Return the (x, y) coordinate for the center point of the cell that contains the specified text.  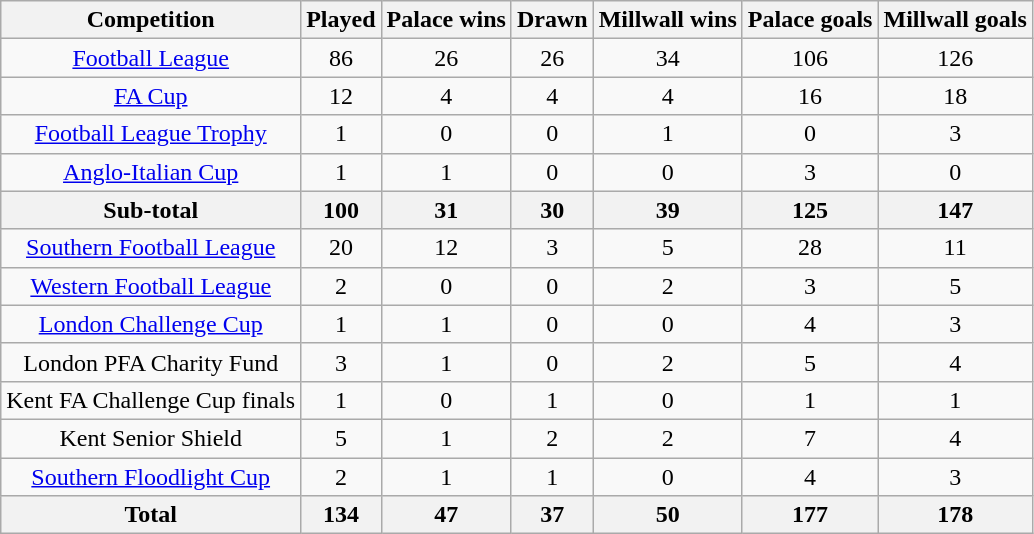
178 (955, 515)
147 (955, 210)
Total (151, 515)
Palace goals (810, 20)
37 (552, 515)
18 (955, 96)
7 (810, 438)
Drawn (552, 20)
106 (810, 58)
Western Football League (151, 286)
Anglo-Italian Cup (151, 172)
London PFA Charity Fund (151, 362)
London Challenge Cup (151, 324)
Palace wins (446, 20)
86 (341, 58)
34 (668, 58)
Football League (151, 58)
Kent FA Challenge Cup finals (151, 400)
Southern Floodlight Cup (151, 477)
Millwall goals (955, 20)
50 (668, 515)
Football League Trophy (151, 134)
11 (955, 248)
28 (810, 248)
Played (341, 20)
20 (341, 248)
177 (810, 515)
125 (810, 210)
Sub-total (151, 210)
100 (341, 210)
31 (446, 210)
39 (668, 210)
Millwall wins (668, 20)
30 (552, 210)
126 (955, 58)
Competition (151, 20)
47 (446, 515)
Kent Senior Shield (151, 438)
Southern Football League (151, 248)
16 (810, 96)
134 (341, 515)
FA Cup (151, 96)
